Pinpoint the cell where the given text exists, returning its (X, Y) midpoint coordinate. 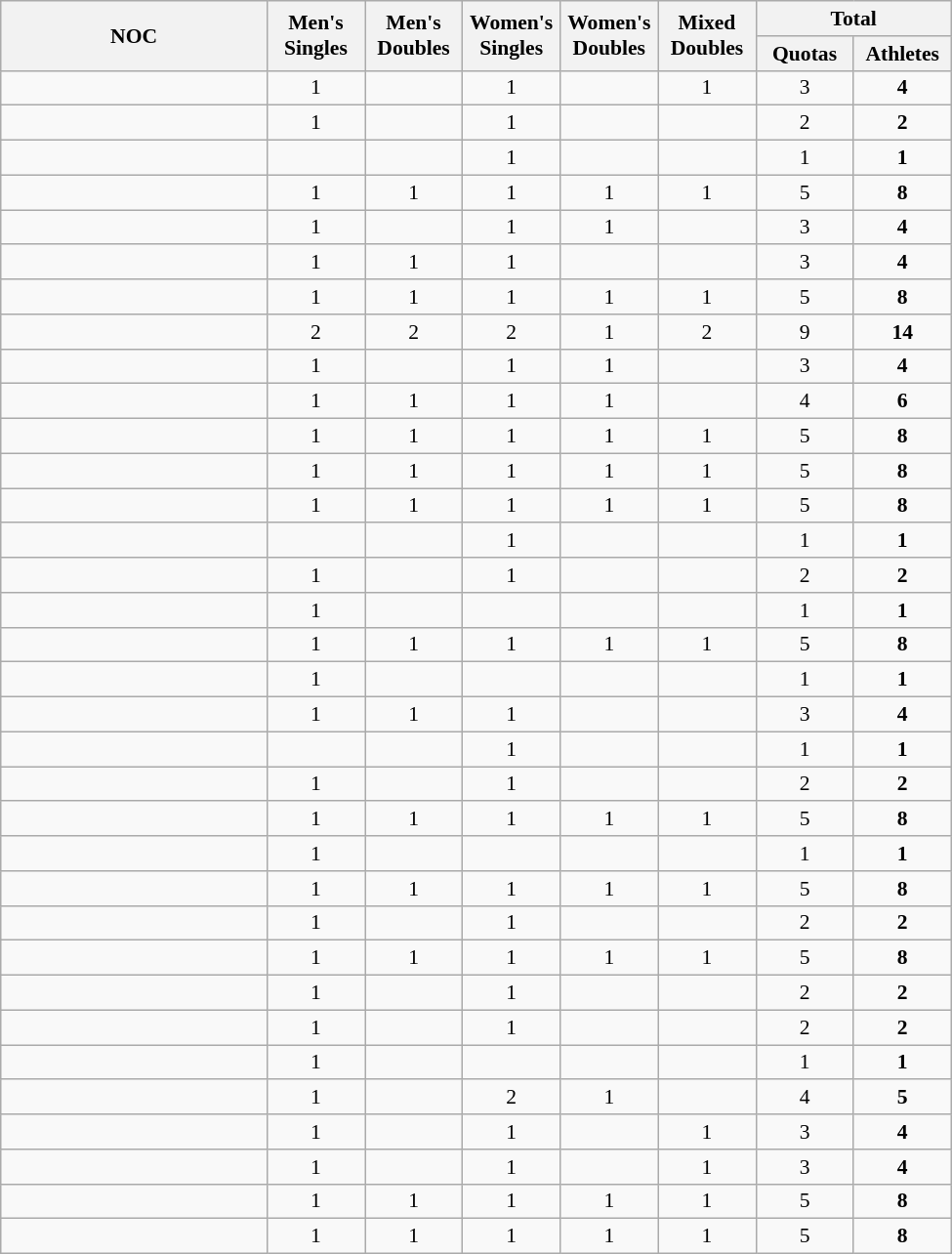
Athletes (902, 54)
Women's Doubles (609, 35)
14 (902, 332)
6 (902, 401)
NOC (135, 35)
Men's Doubles (414, 35)
9 (805, 332)
Women's Singles (512, 35)
Total (853, 19)
Men's Singles (315, 35)
Quotas (805, 54)
Mixed Doubles (707, 35)
